For the text-containing cell, return its midpoint in (X, Y) coordinate format. 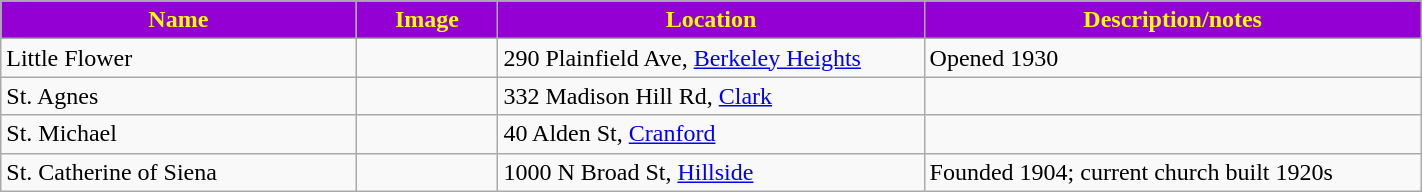
Image (427, 20)
40 Alden St, Cranford (711, 134)
Little Flower (178, 58)
Opened 1930 (1172, 58)
St. Michael (178, 134)
290 Plainfield Ave, Berkeley Heights (711, 58)
332 Madison Hill Rd, Clark (711, 96)
St. Agnes (178, 96)
1000 N Broad St, Hillside (711, 172)
Description/notes (1172, 20)
St. Catherine of Siena (178, 172)
Founded 1904; current church built 1920s (1172, 172)
Name (178, 20)
Location (711, 20)
